For the text-containing cell, return its midpoint in (x, y) coordinate format. 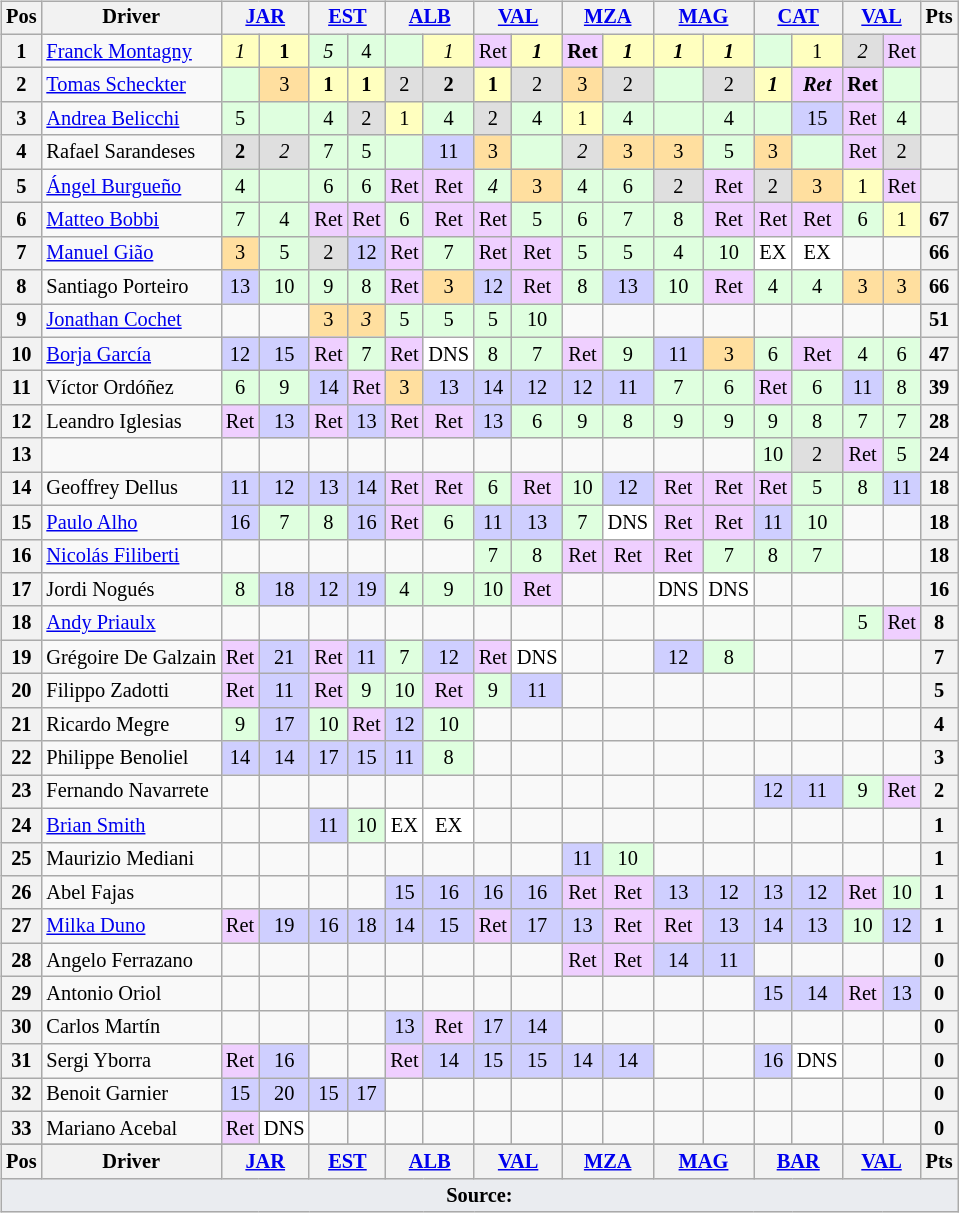
Abel Fajas (131, 893)
23 (21, 792)
67 (940, 220)
Ricardo Megre (131, 724)
25 (21, 859)
Source: (479, 1196)
Jonathan Cochet (131, 321)
Tomas Scheckter (131, 85)
Angelo Ferrazano (131, 960)
32 (21, 1095)
Geoffrey Dellus (131, 489)
Franck Montagny (131, 51)
Matteo Bobbi (131, 220)
Leandro Iglesias (131, 422)
Maurizio Mediani (131, 859)
39 (940, 388)
Andy Priaulx (131, 623)
Brian Smith (131, 825)
31 (21, 1061)
22 (21, 758)
Sergi Yborra (131, 1061)
Carlos Martín (131, 1027)
30 (21, 1027)
Paulo Alho (131, 522)
Andrea Belicchi (131, 119)
Filippo Zadotti (131, 691)
Jordi Nogués (131, 590)
Ángel Burgueño (131, 186)
Philippe Benoliel (131, 758)
Fernando Navarrete (131, 792)
Rafael Sarandeses (131, 152)
Manuel Gião (131, 253)
51 (940, 321)
Nicolás Filiberti (131, 556)
Víctor Ordóñez (131, 388)
Borja García (131, 354)
27 (21, 926)
BAR (798, 1162)
Benoit Garnier (131, 1095)
Mariano Acebal (131, 1128)
26 (21, 893)
Grégoire De Galzain (131, 657)
29 (21, 994)
Santiago Porteiro (131, 287)
Milka Duno (131, 926)
47 (940, 354)
Antonio Oriol (131, 994)
CAT (798, 18)
33 (21, 1128)
